Return [x, y] of the center of cell containing provided text 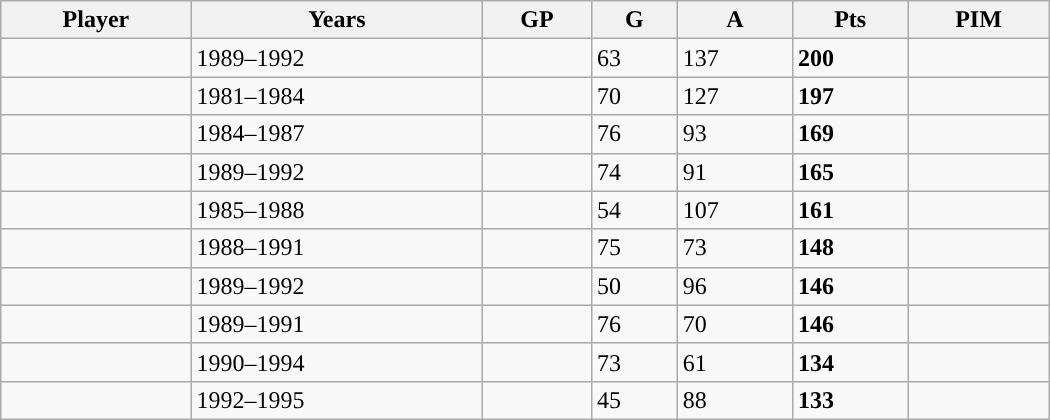
1988–1991 [337, 248]
165 [850, 172]
93 [734, 134]
137 [734, 58]
197 [850, 96]
GP [538, 20]
96 [734, 286]
A [734, 20]
63 [634, 58]
169 [850, 134]
Player [96, 20]
127 [734, 96]
45 [634, 400]
1981–1984 [337, 96]
54 [634, 210]
161 [850, 210]
50 [634, 286]
1985–1988 [337, 210]
91 [734, 172]
1984–1987 [337, 134]
88 [734, 400]
75 [634, 248]
1992–1995 [337, 400]
107 [734, 210]
133 [850, 400]
148 [850, 248]
Years [337, 20]
Pts [850, 20]
G [634, 20]
1990–1994 [337, 362]
200 [850, 58]
61 [734, 362]
1989–1991 [337, 324]
134 [850, 362]
PIM [978, 20]
74 [634, 172]
